Scan for the cell matching the given text and deliver its (X, Y) coordinate at center. 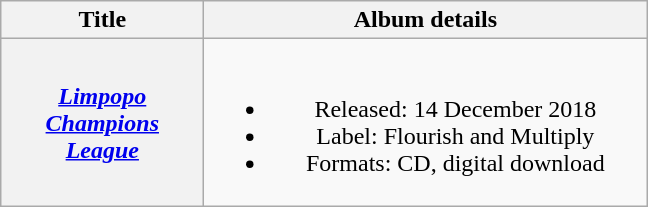
Album details (426, 20)
Released: 14 December 2018Label: Flourish and MultiplyFormats: CD, digital download (426, 122)
Title (102, 20)
Limpopo Champions League (102, 122)
